Search for the cell housing the specified text and yield its [x, y] center coordinate. 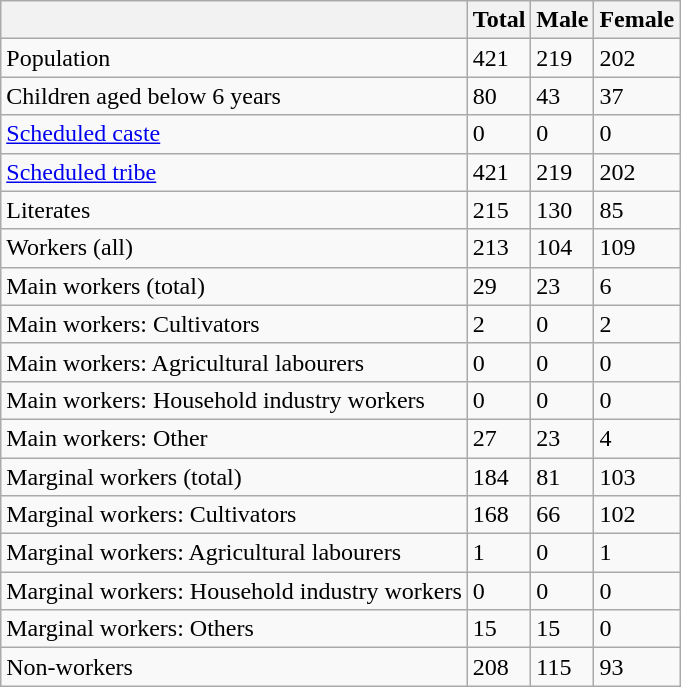
37 [637, 96]
29 [499, 286]
Main workers: Household industry workers [234, 400]
130 [562, 210]
Total [499, 20]
Scheduled caste [234, 134]
168 [499, 515]
215 [499, 210]
Marginal workers: Agricultural labourers [234, 553]
109 [637, 248]
6 [637, 286]
Marginal workers: Others [234, 629]
213 [499, 248]
27 [499, 438]
Marginal workers: Cultivators [234, 515]
Scheduled tribe [234, 172]
102 [637, 515]
66 [562, 515]
Main workers: Agricultural labourers [234, 362]
Literates [234, 210]
103 [637, 477]
43 [562, 96]
Main workers: Other [234, 438]
104 [562, 248]
80 [499, 96]
Marginal workers: Household industry workers [234, 591]
Female [637, 20]
Workers (all) [234, 248]
Population [234, 58]
4 [637, 438]
81 [562, 477]
Non-workers [234, 667]
Marginal workers (total) [234, 477]
Main workers (total) [234, 286]
115 [562, 667]
85 [637, 210]
184 [499, 477]
Male [562, 20]
208 [499, 667]
Main workers: Cultivators [234, 324]
93 [637, 667]
Children aged below 6 years [234, 96]
